Identify which cell holds the provided text, then report its [x, y] central coordinate. 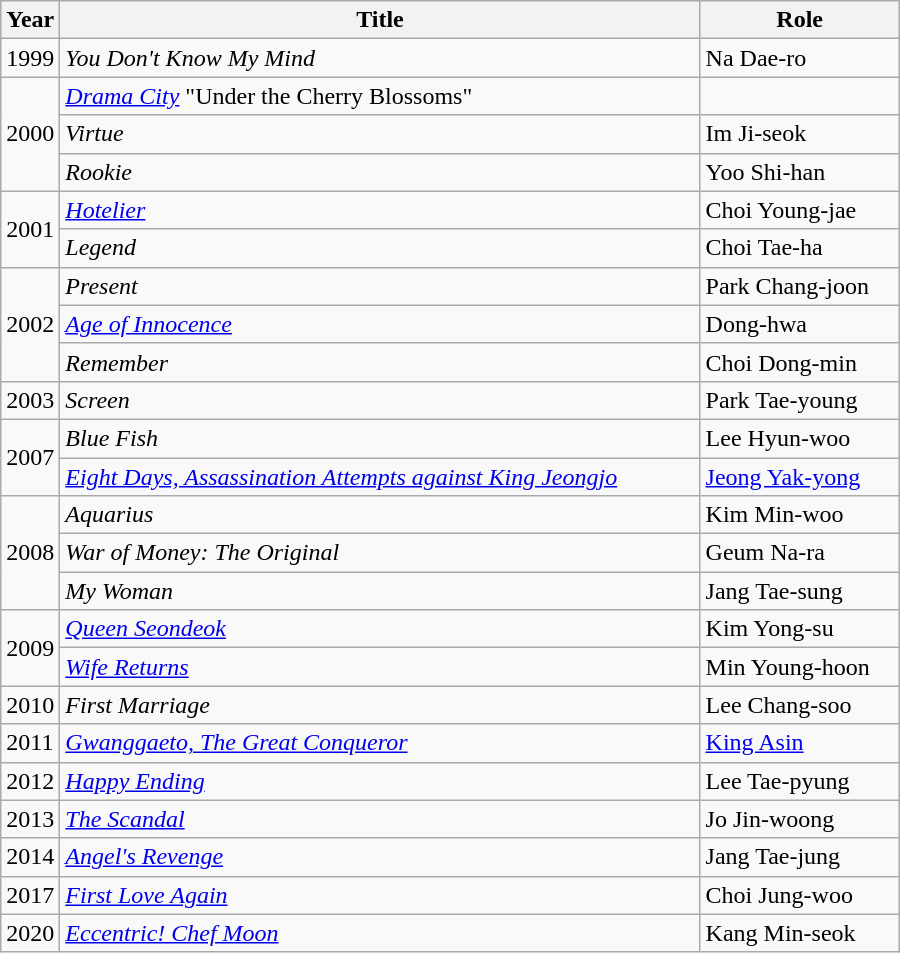
Age of Innocence [380, 324]
Angel's Revenge [380, 857]
2002 [30, 324]
2008 [30, 553]
2012 [30, 781]
2007 [30, 457]
Lee Chang-soo [800, 705]
2017 [30, 895]
War of Money: The Original [380, 553]
2000 [30, 134]
First Love Again [380, 895]
Yoo Shi-han [800, 172]
1999 [30, 58]
Blue Fish [380, 438]
Title [380, 20]
Jang Tae-sung [800, 591]
2010 [30, 705]
Choi Young-jae [800, 210]
The Scandal [380, 819]
2003 [30, 400]
Park Tae-young [800, 400]
Choi Tae-ha [800, 248]
Eight Days, Assassination Attempts against King Jeongjo [380, 477]
Remember [380, 362]
Jo Jin-woong [800, 819]
2011 [30, 743]
Happy Ending [380, 781]
Wife Returns [380, 667]
Virtue [380, 134]
You Don't Know My Mind [380, 58]
Kim Min-woo [800, 515]
Drama City "Under the Cherry Blossoms" [380, 96]
Kim Yong-su [800, 629]
First Marriage [380, 705]
King Asin [800, 743]
2020 [30, 933]
Geum Na-ra [800, 553]
Kang Min-seok [800, 933]
Year [30, 20]
2014 [30, 857]
Role [800, 20]
Queen Seondeok [380, 629]
Lee Hyun-woo [800, 438]
Choi Jung-woo [800, 895]
Present [380, 286]
Na Dae-ro [800, 58]
Im Ji-seok [800, 134]
Park Chang-joon [800, 286]
Eccentric! Chef Moon [380, 933]
Lee Tae-pyung [800, 781]
Aquarius [380, 515]
Min Young-hoon [800, 667]
2001 [30, 229]
Choi Dong-min [800, 362]
2013 [30, 819]
Hotelier [380, 210]
Rookie [380, 172]
Jeong Yak-yong [800, 477]
Jang Tae-jung [800, 857]
Dong-hwa [800, 324]
2009 [30, 648]
Screen [380, 400]
Legend [380, 248]
My Woman [380, 591]
Gwanggaeto, The Great Conqueror [380, 743]
